Scan for the cell matching the given text and deliver its (x, y) coordinate at center. 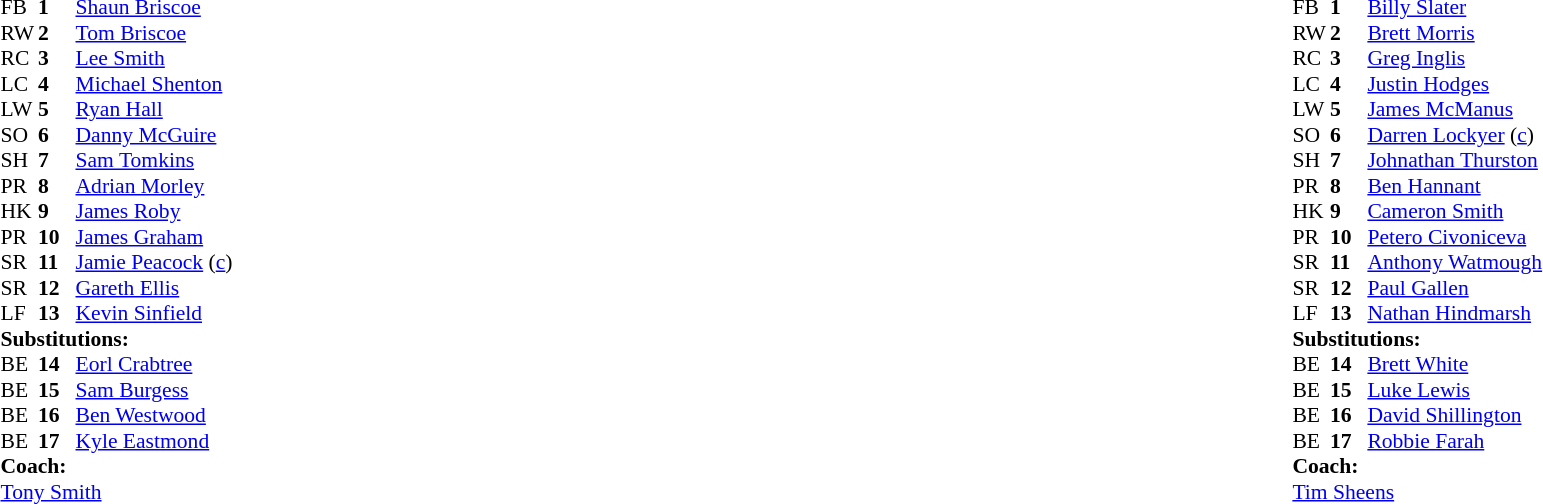
Darren Lockyer (c) (1454, 135)
Adrian Morley (154, 186)
Brett Morris (1454, 33)
Danny McGuire (154, 135)
Lee Smith (154, 59)
David Shillington (1454, 415)
Michael Shenton (154, 84)
Sam Burgess (154, 390)
James Roby (154, 211)
Cameron Smith (1454, 211)
Ben Hannant (1454, 186)
Anthony Watmough (1454, 263)
Paul Gallen (1454, 288)
Greg Inglis (1454, 59)
Ben Westwood (154, 415)
Justin Hodges (1454, 84)
Kyle Eastmond (154, 441)
Eorl Crabtree (154, 365)
Jamie Peacock (c) (154, 263)
Brett White (1454, 365)
Robbie Farah (1454, 441)
Gareth Ellis (154, 288)
Kevin Sinfield (154, 313)
Sam Tomkins (154, 161)
Johnathan Thurston (1454, 161)
Nathan Hindmarsh (1454, 313)
James Graham (154, 237)
Luke Lewis (1454, 390)
Petero Civoniceva (1454, 237)
Tom Briscoe (154, 33)
James McManus (1454, 109)
Ryan Hall (154, 109)
